Extract the [x, y] coordinate from the center of the cell holding the provided text.  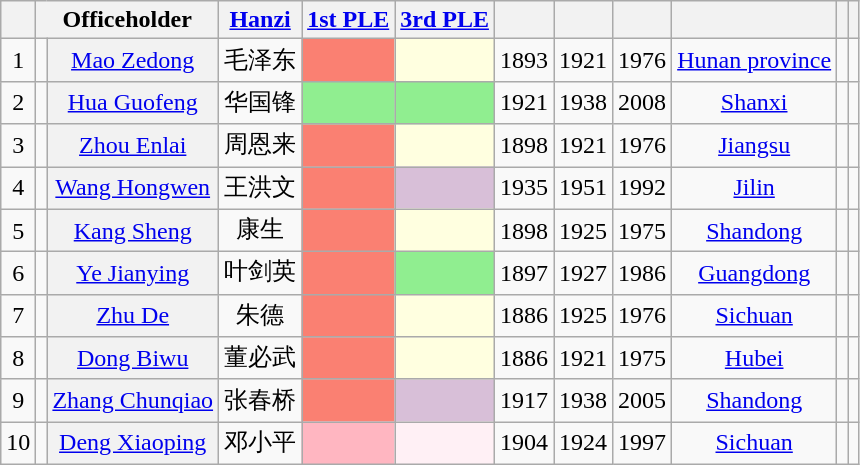
1897 [524, 274]
2008 [642, 102]
1986 [642, 274]
1924 [584, 444]
1893 [524, 60]
1951 [584, 188]
毛泽东 [260, 60]
1927 [584, 274]
Deng Xiaoping [133, 444]
Jilin [754, 188]
华国锋 [260, 102]
Hunan province [754, 60]
张春桥 [260, 400]
康生 [260, 230]
3rd PLE [445, 20]
3 [18, 146]
Zhang Chunqiao [133, 400]
2005 [642, 400]
6 [18, 274]
Wang Hongwen [133, 188]
Hanzi [260, 20]
1917 [524, 400]
1904 [524, 444]
1992 [642, 188]
叶剑英 [260, 274]
1997 [642, 444]
1st PLE [348, 20]
1935 [524, 188]
10 [18, 444]
王洪文 [260, 188]
Zhu De [133, 316]
朱德 [260, 316]
Shanxi [754, 102]
Dong Biwu [133, 358]
Zhou Enlai [133, 146]
Hua Guofeng [133, 102]
Kang Sheng [133, 230]
邓小平 [260, 444]
4 [18, 188]
7 [18, 316]
5 [18, 230]
Hubei [754, 358]
2 [18, 102]
8 [18, 358]
Mao Zedong [133, 60]
Guangdong [754, 274]
Officeholder [128, 20]
1 [18, 60]
Ye Jianying [133, 274]
周恩来 [260, 146]
9 [18, 400]
董必武 [260, 358]
Jiangsu [754, 146]
